Search for the cell housing the specified text and yield its (X, Y) center coordinate. 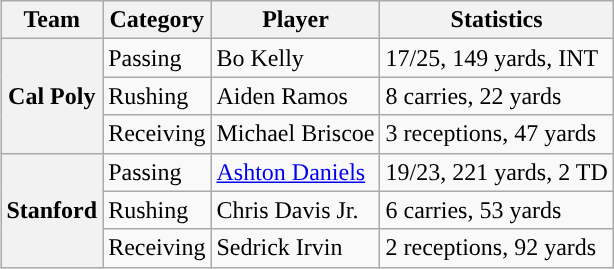
Cal Poly (52, 96)
Player (296, 20)
Stanford (52, 210)
Team (52, 20)
2 receptions, 92 yards (496, 248)
Ashton Daniels (296, 172)
Statistics (496, 20)
Sedrick Irvin (296, 248)
Chris Davis Jr. (296, 210)
17/25, 149 yards, INT (496, 58)
6 carries, 53 yards (496, 210)
Category (157, 20)
19/23, 221 yards, 2 TD (496, 172)
Bo Kelly (296, 58)
Michael Briscoe (296, 134)
Aiden Ramos (296, 96)
8 carries, 22 yards (496, 96)
3 receptions, 47 yards (496, 134)
